Scan for the cell matching the given text and deliver its [x, y] coordinate at center. 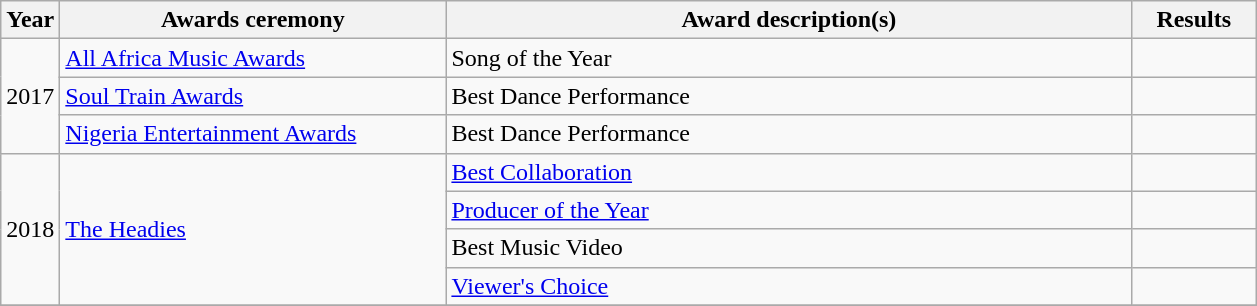
Awards ceremony [253, 20]
Best Music Video [789, 248]
Award description(s) [789, 20]
The Headies [253, 229]
2018 [30, 229]
Viewer's Choice [789, 286]
Producer of the Year [789, 210]
Year [30, 20]
All Africa Music Awards [253, 58]
Song of the Year [789, 58]
2017 [30, 96]
Nigeria Entertainment Awards [253, 134]
Results [1194, 20]
Soul Train Awards [253, 96]
Best Collaboration [789, 172]
